Return [x, y] of the center of cell containing provided text 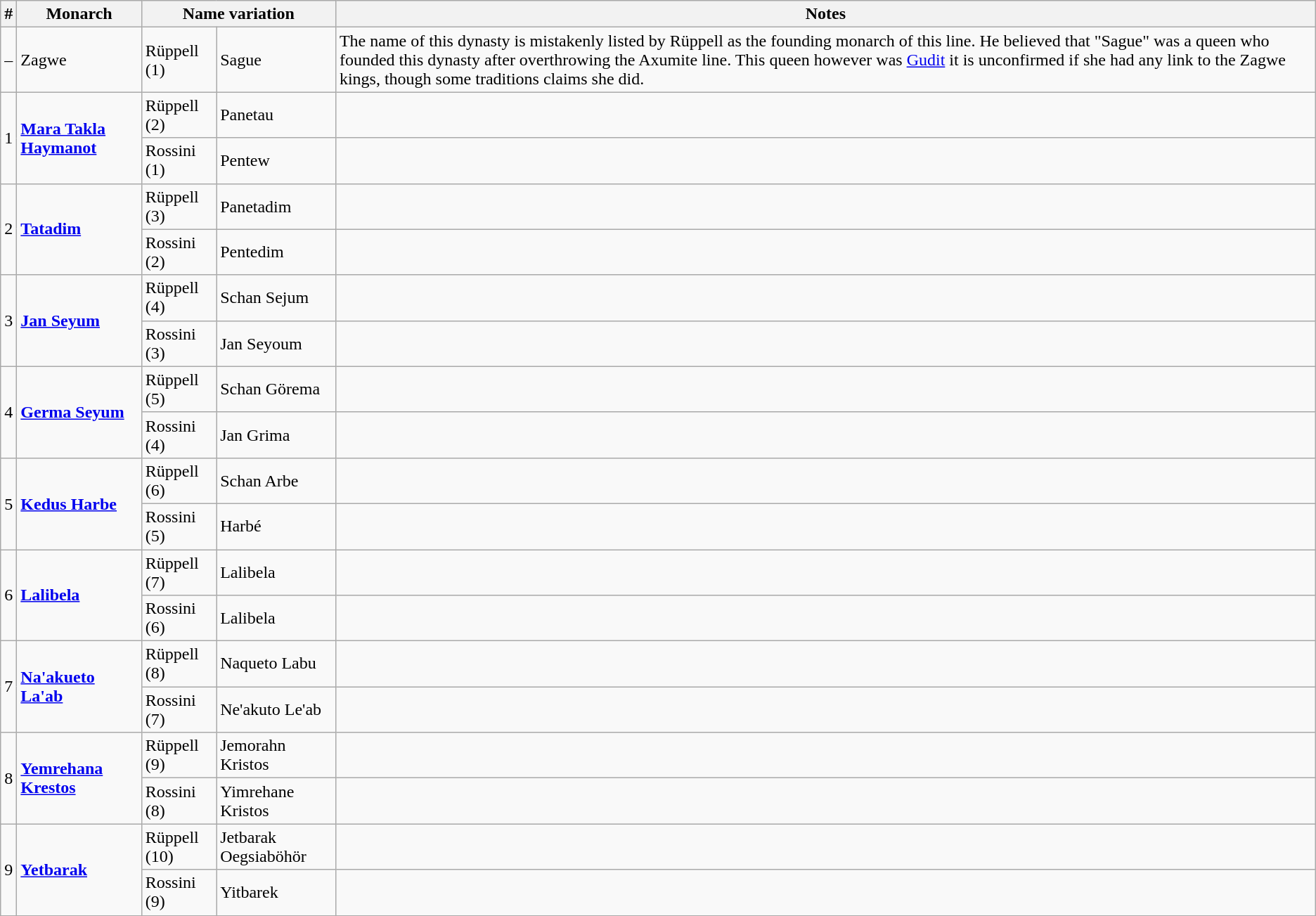
Schan Arbe [276, 481]
Rüppell (2) [179, 115]
Name variation [238, 14]
Jetbarak Oegsiaböhör [276, 846]
Rüppell (8) [179, 664]
3 [8, 321]
Yemrehana Krestos [79, 778]
Naqueto Labu [276, 664]
Rüppell (4) [179, 298]
Mara Takla Haymanot [79, 138]
Yimrehane Kristos [276, 801]
Rüppell (3) [179, 207]
Rüppell (10) [179, 846]
Jan Seyum [79, 321]
– [8, 60]
Sague [276, 60]
Rossini (3) [179, 343]
Kedus Harbe [79, 503]
5 [8, 503]
Rüppell (1) [179, 60]
Rossini (6) [179, 619]
1 [8, 138]
Harbé [276, 526]
Ne'akuto Le'ab [276, 710]
Pentew [276, 160]
Jan Grima [276, 434]
Yitbarek [276, 893]
Rossini (5) [179, 526]
# [8, 14]
6 [8, 595]
8 [8, 778]
Pentedim [276, 252]
Rüppell (5) [179, 389]
9 [8, 870]
2 [8, 229]
Monarch [79, 14]
Rossini (1) [179, 160]
Rossini (7) [179, 710]
Schan Sejum [276, 298]
Rossini (8) [179, 801]
Rüppell (7) [179, 572]
Panetau [276, 115]
Rossini (9) [179, 893]
7 [8, 687]
Rossini (4) [179, 434]
Na'akueto La'ab [79, 687]
Jemorahn Kristos [276, 755]
Rossini (2) [179, 252]
Schan Görema [276, 389]
Germa Seyum [79, 412]
Jan Seyoum [276, 343]
4 [8, 412]
Panetadim [276, 207]
Rüppell (6) [179, 481]
Zagwe [79, 60]
Rüppell (9) [179, 755]
Yetbarak [79, 870]
Notes [825, 14]
Tatadim [79, 229]
